Scan for the cell matching the given text and deliver its [X, Y] coordinate at center. 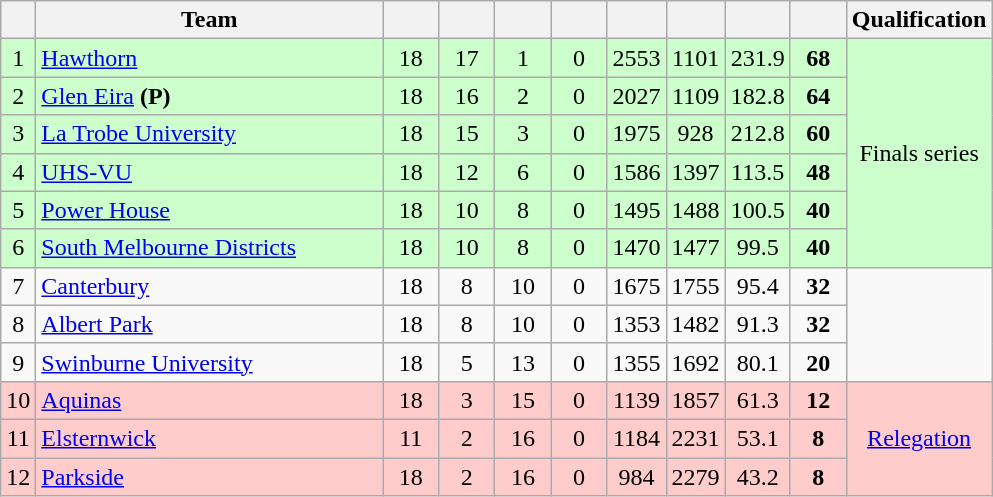
113.5 [758, 172]
95.4 [758, 286]
1470 [636, 248]
1692 [696, 362]
Swinburne University [210, 362]
Team [210, 20]
9 [18, 362]
17 [467, 58]
1482 [696, 324]
1975 [636, 134]
1857 [696, 400]
80.1 [758, 362]
Relegation [919, 438]
2279 [696, 477]
1488 [696, 210]
1184 [636, 438]
1755 [696, 286]
99.5 [758, 248]
UHS-VU [210, 172]
182.8 [758, 96]
Qualification [919, 20]
2231 [696, 438]
13 [523, 362]
Hawthorn [210, 58]
68 [818, 58]
Glen Eira (P) [210, 96]
100.5 [758, 210]
43.2 [758, 477]
4 [18, 172]
1109 [696, 96]
2027 [636, 96]
1101 [696, 58]
1355 [636, 362]
1675 [636, 286]
61.3 [758, 400]
212.8 [758, 134]
7 [18, 286]
La Trobe University [210, 134]
1586 [636, 172]
1477 [696, 248]
1139 [636, 400]
Parkside [210, 477]
Elsternwick [210, 438]
Canterbury [210, 286]
Aquinas [210, 400]
984 [636, 477]
Albert Park [210, 324]
Finals series [919, 153]
South Melbourne Districts [210, 248]
64 [818, 96]
1353 [636, 324]
1397 [696, 172]
48 [818, 172]
53.1 [758, 438]
Power House [210, 210]
231.9 [758, 58]
91.3 [758, 324]
60 [818, 134]
928 [696, 134]
1495 [636, 210]
20 [818, 362]
2553 [636, 58]
